Return (x, y) of the center of cell containing provided text 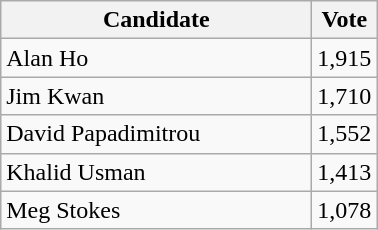
Candidate (156, 20)
1,915 (344, 58)
Alan Ho (156, 58)
1,413 (344, 172)
Jim Kwan (156, 96)
1,710 (344, 96)
David Papadimitrou (156, 134)
Meg Stokes (156, 210)
1,552 (344, 134)
Vote (344, 20)
1,078 (344, 210)
Khalid Usman (156, 172)
